For the text-containing cell, return its midpoint in (X, Y) coordinate format. 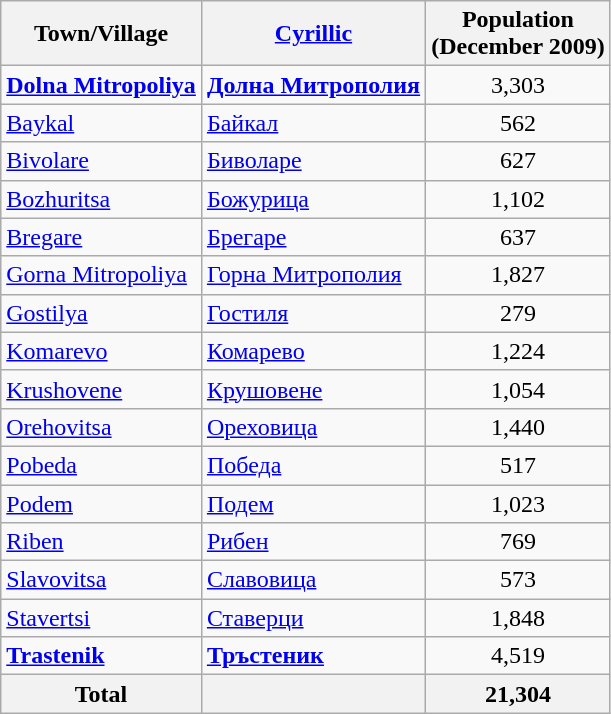
Подем (313, 503)
573 (518, 580)
Stavertsi (102, 618)
769 (518, 542)
Cyrillic (313, 34)
Gorna Mitropoliya (102, 275)
Тръстеник (313, 656)
Komarevo (102, 351)
1,054 (518, 389)
Ставерци (313, 618)
1,848 (518, 618)
Slavovitsa (102, 580)
1,023 (518, 503)
Total (102, 694)
627 (518, 161)
1,224 (518, 351)
Bregare (102, 237)
Комарево (313, 351)
Ореховица (313, 427)
4,519 (518, 656)
Bozhuritsa (102, 199)
Гостиля (313, 313)
Pobeda (102, 465)
3,303 (518, 85)
Town/Village (102, 34)
Славовица (313, 580)
Биволаре (313, 161)
Riben (102, 542)
Trastenik (102, 656)
1,440 (518, 427)
637 (518, 237)
Orehovitsa (102, 427)
Gostilya (102, 313)
Долна Митрополия (313, 85)
Горна Митрополия (313, 275)
Krushovene (102, 389)
21,304 (518, 694)
Population(December 2009) (518, 34)
Байкал (313, 123)
Победа (313, 465)
Божурица (313, 199)
Bivolare (102, 161)
517 (518, 465)
1,102 (518, 199)
Dolna Mitropoliya (102, 85)
Крушовене (313, 389)
Брегаре (313, 237)
Podem (102, 503)
Рибен (313, 542)
1,827 (518, 275)
Baykal (102, 123)
562 (518, 123)
279 (518, 313)
